Pinpoint the cell where the given text exists, returning its (x, y) midpoint coordinate. 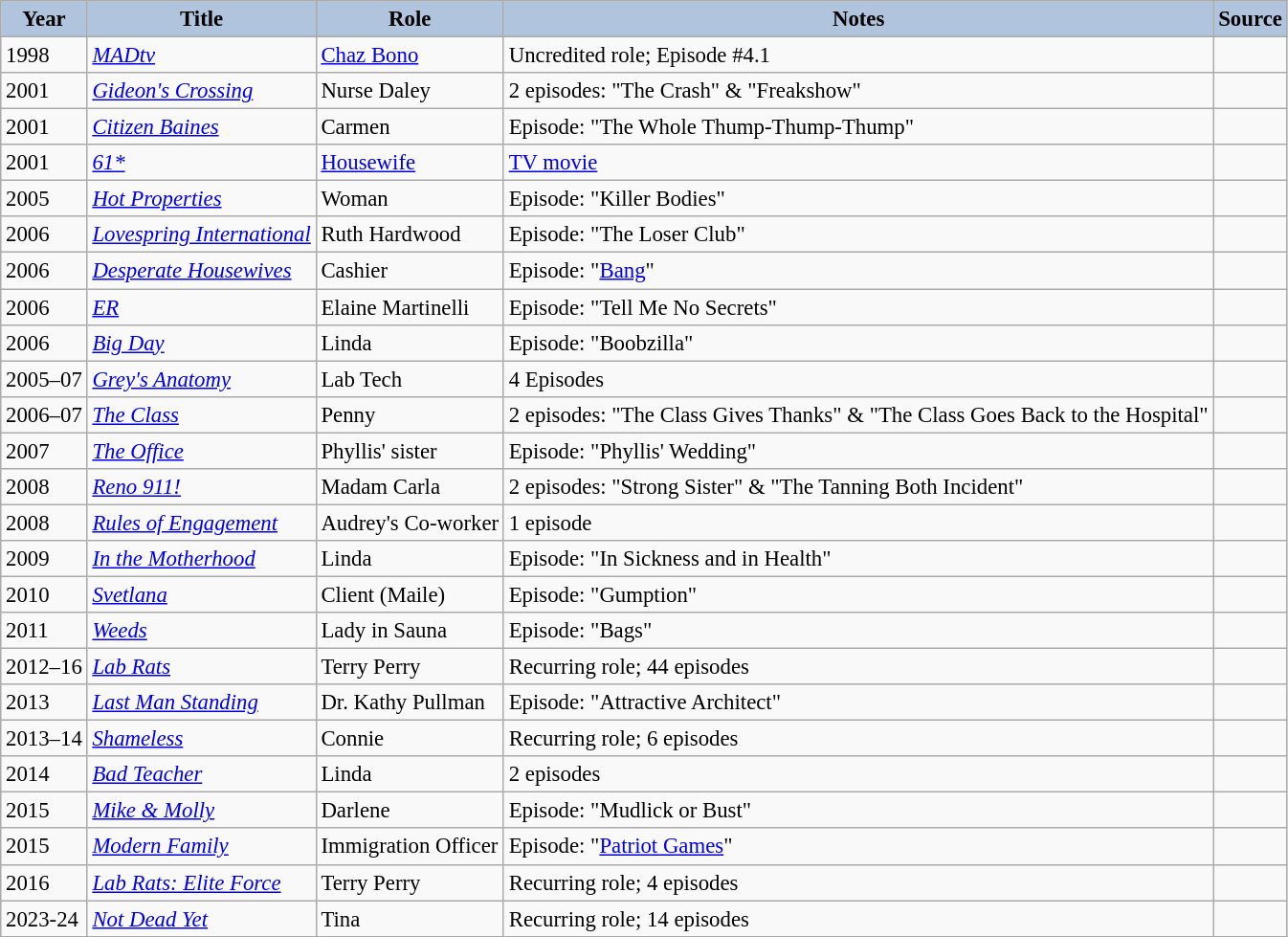
Lab Tech (410, 379)
Episode: "The Whole Thump-Thump-Thump" (857, 127)
The Class (201, 414)
2016 (44, 882)
Hot Properties (201, 199)
1 episode (857, 523)
Grey's Anatomy (201, 379)
Tina (410, 919)
2009 (44, 559)
Madam Carla (410, 487)
Episode: "Bags" (857, 631)
Notes (857, 19)
Mike & Molly (201, 811)
Citizen Baines (201, 127)
Recurring role; 6 episodes (857, 739)
Uncredited role; Episode #4.1 (857, 56)
2023-24 (44, 919)
Episode: "Phyllis' Wedding" (857, 451)
Episode: "Tell Me No Secrets" (857, 307)
2 episodes: "Strong Sister" & "The Tanning Both Incident" (857, 487)
Episode: "Gumption" (857, 594)
Gideon's Crossing (201, 91)
2014 (44, 774)
Carmen (410, 127)
Episode: "Bang" (857, 271)
Cashier (410, 271)
Episode: "Boobzilla" (857, 343)
In the Motherhood (201, 559)
Reno 911! (201, 487)
The Office (201, 451)
2011 (44, 631)
2005–07 (44, 379)
Ruth Hardwood (410, 234)
Episode: "Killer Bodies" (857, 199)
2013 (44, 703)
2012–16 (44, 667)
Episode: "The Loser Club" (857, 234)
Recurring role; 14 episodes (857, 919)
Not Dead Yet (201, 919)
Shameless (201, 739)
61* (201, 163)
Source (1250, 19)
Title (201, 19)
Chaz Bono (410, 56)
Connie (410, 739)
Recurring role; 44 episodes (857, 667)
Lovespring International (201, 234)
Elaine Martinelli (410, 307)
Lady in Sauna (410, 631)
Nurse Daley (410, 91)
Recurring role; 4 episodes (857, 882)
TV movie (857, 163)
2006–07 (44, 414)
Immigration Officer (410, 847)
2005 (44, 199)
Role (410, 19)
ER (201, 307)
Episode: "Attractive Architect" (857, 703)
Client (Maile) (410, 594)
Episode: "Mudlick or Bust" (857, 811)
MADtv (201, 56)
2 episodes: "The Class Gives Thanks" & "The Class Goes Back to the Hospital" (857, 414)
Big Day (201, 343)
4 Episodes (857, 379)
Phyllis' sister (410, 451)
2010 (44, 594)
Woman (410, 199)
Rules of Engagement (201, 523)
Dr. Kathy Pullman (410, 703)
1998 (44, 56)
Last Man Standing (201, 703)
2 episodes: "The Crash" & "Freakshow" (857, 91)
Desperate Housewives (201, 271)
Weeds (201, 631)
Svetlana (201, 594)
Modern Family (201, 847)
Episode: "Patriot Games" (857, 847)
Lab Rats (201, 667)
Lab Rats: Elite Force (201, 882)
Darlene (410, 811)
2013–14 (44, 739)
Year (44, 19)
Penny (410, 414)
Bad Teacher (201, 774)
2 episodes (857, 774)
Episode: "In Sickness and in Health" (857, 559)
2007 (44, 451)
Housewife (410, 163)
Audrey's Co-worker (410, 523)
